Determine the [X, Y] coordinate at the center of the cell enclosing the given text.  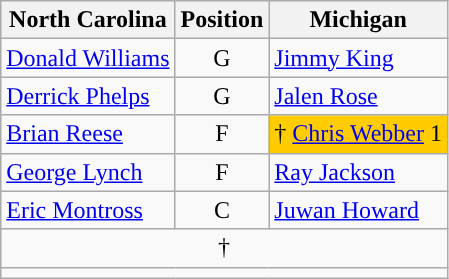
North Carolina [88, 20]
Position [222, 20]
Ray Jackson [358, 172]
Jimmy King [358, 58]
Jalen Rose [358, 96]
Brian Reese [88, 134]
† [224, 248]
C [222, 210]
Juwan Howard [358, 210]
Donald Williams [88, 58]
Derrick Phelps [88, 96]
Michigan [358, 20]
† Chris Webber 1 [358, 134]
Eric Montross [88, 210]
George Lynch [88, 172]
